Scan for the cell matching the given text and deliver its (x, y) coordinate at center. 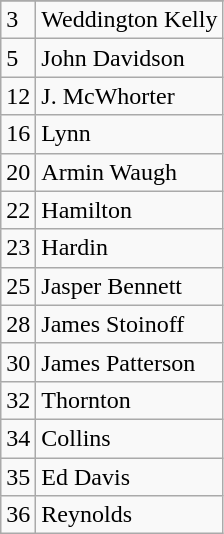
Ed Davis (130, 477)
36 (18, 515)
Hamilton (130, 210)
Lynn (130, 134)
Collins (130, 438)
23 (18, 248)
Reynolds (130, 515)
30 (18, 362)
20 (18, 172)
Hardin (130, 248)
34 (18, 438)
J. McWhorter (130, 96)
Thornton (130, 400)
22 (18, 210)
Jasper Bennett (130, 286)
16 (18, 134)
James Patterson (130, 362)
12 (18, 96)
35 (18, 477)
James Stoinoff (130, 324)
John Davidson (130, 58)
Weddington Kelly (130, 20)
25 (18, 286)
32 (18, 400)
28 (18, 324)
Armin Waugh (130, 172)
3 (18, 20)
5 (18, 58)
